Extract the [x, y] coordinate from the center of the cell holding the provided text.  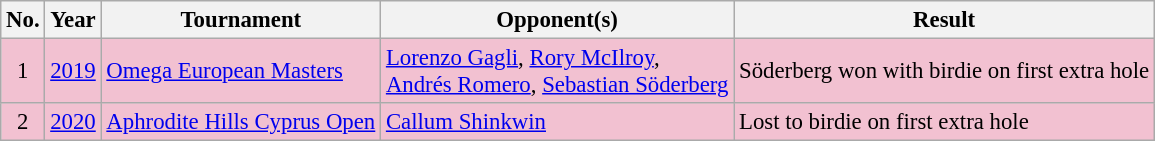
Tournament [241, 20]
Lost to birdie on first extra hole [944, 122]
Lorenzo Gagli, Rory McIlroy, Andrés Romero, Sebastian Söderberg [558, 72]
Callum Shinkwin [558, 122]
Year [73, 20]
Aphrodite Hills Cyprus Open [241, 122]
Result [944, 20]
Opponent(s) [558, 20]
Söderberg won with birdie on first extra hole [944, 72]
1 [23, 72]
Omega European Masters [241, 72]
2019 [73, 72]
2 [23, 122]
2020 [73, 122]
No. [23, 20]
